Scan for the cell matching the given text and deliver its (x, y) coordinate at center. 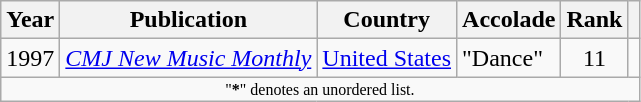
"*" denotes an unordered list. (320, 89)
11 (594, 58)
"Dance" (509, 58)
United States (387, 58)
CMJ New Music Monthly (188, 58)
Publication (188, 20)
1997 (30, 58)
Year (30, 20)
Country (387, 20)
Rank (594, 20)
Accolade (509, 20)
